From the cell containing the given text, extract its center point as [X, Y] coordinate. 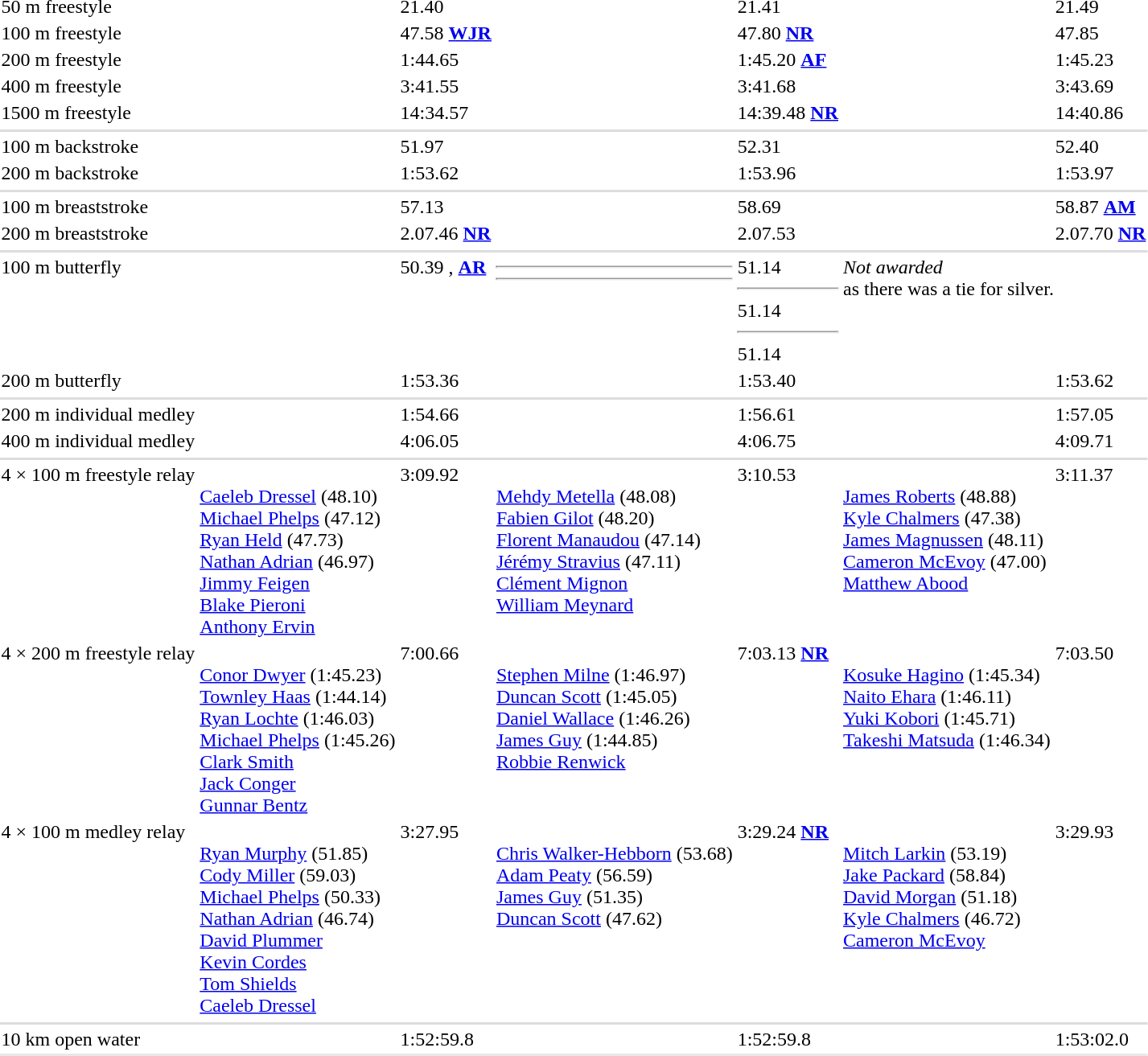
200 m individual medley [98, 414]
3:09.92 [446, 550]
3:41.68 [788, 86]
10 km open water [98, 1039]
47.85 [1101, 33]
1500 m freestyle [98, 113]
4:06.05 [446, 441]
3:10.53 [788, 550]
4 × 200 m freestyle relay [98, 729]
4 × 100 m freestyle relay [98, 550]
58.87 AM [1101, 207]
1:45.23 [1101, 60]
2.07.70 NR [1101, 233]
Mehdy Metella (48.08)Fabien Gilot (48.20)Florent Manaudou (47.14)Jérémy Stravius (47.11)Clément MignonWilliam Meynard [615, 550]
52.40 [1101, 146]
1:53.97 [1101, 173]
100 m breaststroke [98, 207]
58.69 [788, 207]
200 m breaststroke [98, 233]
James Roberts (48.88)Kyle Chalmers (47.38)James Magnussen (48.11)Cameron McEvoy (47.00)Matthew Abood [948, 550]
7:03.13 NR [788, 729]
1:45.20 AF [788, 60]
47.58 WJR [446, 33]
7:00.66 [446, 729]
1:53.96 [788, 173]
200 m backstroke [98, 173]
400 m freestyle [98, 86]
52.31 [788, 146]
3:27.95 [446, 918]
200 m butterfly [98, 380]
1:56.61 [788, 414]
400 m individual medley [98, 441]
Chris Walker-Hebborn (53.68)Adam Peaty (56.59)James Guy (51.35)Duncan Scott (47.62) [615, 918]
14:39.48 NR [788, 113]
3:41.55 [446, 86]
200 m freestyle [98, 60]
100 m freestyle [98, 33]
4:06.75 [788, 441]
1:54.66 [446, 414]
2.07.53 [788, 233]
Kosuke Hagino (1:45.34)Naito Ehara (1:46.11)Yuki Kobori (1:45.71)Takeshi Matsuda (1:46.34) [948, 729]
Conor Dwyer (1:45.23)Townley Haas (1:44.14)Ryan Lochte (1:46.03)Michael Phelps (1:45.26)Clark SmithJack CongerGunnar Bentz [298, 729]
1:53.40 [788, 380]
Stephen Milne (1:46.97)Duncan Scott (1:45.05)Daniel Wallace (1:46.26)James Guy (1:44.85)Robbie Renwick [615, 729]
1:53.36 [446, 380]
3:29.24 NR [788, 918]
57.13 [446, 207]
4 × 100 m medley relay [98, 918]
2.07.46 NR [446, 233]
Not awardedas there was a tie for silver. [994, 310]
51.14 51.14 51.14 [788, 310]
4:09.71 [1101, 441]
3:29.93 [1101, 918]
100 m backstroke [98, 146]
3:43.69 [1101, 86]
Caeleb Dressel (48.10)Michael Phelps (47.12)Ryan Held (47.73)Nathan Adrian (46.97)Jimmy FeigenBlake PieroniAnthony Ervin [298, 550]
50.39 , AR [446, 310]
47.80 NR [788, 33]
7:03.50 [1101, 729]
51.97 [446, 146]
14:40.86 [1101, 113]
Ryan Murphy (51.85) Cody Miller (59.03)Michael Phelps (50.33)Nathan Adrian (46.74)David PlummerKevin CordesTom ShieldsCaeleb Dressel [298, 918]
100 m butterfly [98, 310]
1:44.65 [446, 60]
14:34.57 [446, 113]
3:11.37 [1101, 550]
Mitch Larkin (53.19)Jake Packard (58.84)David Morgan (51.18)Kyle Chalmers (46.72)Cameron McEvoy [948, 918]
1:57.05 [1101, 414]
1:53:02.0 [1101, 1039]
